For the text-containing cell, return its midpoint in (x, y) coordinate format. 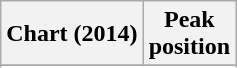
Chart (2014) (72, 34)
Peakposition (189, 34)
